Extract the [X, Y] coordinate from the center of the cell holding the provided text.  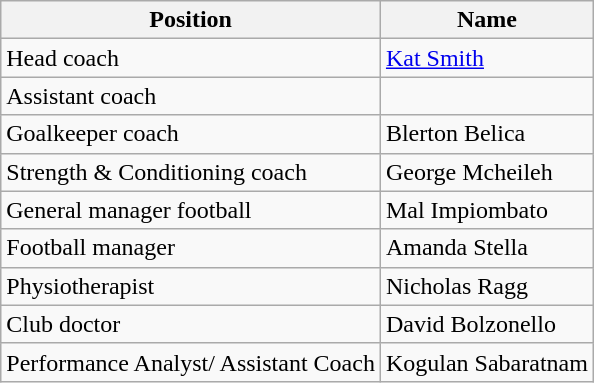
Football manager [191, 248]
Performance Analyst/ Assistant Coach [191, 362]
General manager football [191, 210]
Club doctor [191, 324]
Goalkeeper coach [191, 134]
Kogulan Sabaratnam [486, 362]
David Bolzonello [486, 324]
Strength & Conditioning coach [191, 172]
Mal Impiombato [486, 210]
Amanda Stella [486, 248]
Physiotherapist [191, 286]
Head coach [191, 58]
Assistant coach [191, 96]
George Mcheileh [486, 172]
Name [486, 20]
Nicholas Ragg [486, 286]
Blerton Belica [486, 134]
Kat Smith [486, 58]
Position [191, 20]
